Extract the [X, Y] coordinate from the center of the cell holding the provided text.  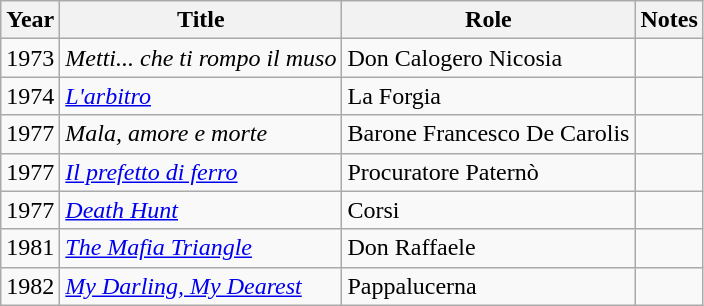
1974 [30, 96]
Role [488, 20]
1981 [30, 248]
Death Hunt [201, 210]
My Darling, My Dearest [201, 286]
Title [201, 20]
L'arbitro [201, 96]
Corsi [488, 210]
The Mafia Triangle [201, 248]
Mala, amore e morte [201, 134]
Barone Francesco De Carolis [488, 134]
Pappalucerna [488, 286]
Procuratore Paternò [488, 172]
Don Calogero Nicosia [488, 58]
La Forgia [488, 96]
Notes [669, 20]
1973 [30, 58]
1982 [30, 286]
Il prefetto di ferro [201, 172]
Year [30, 20]
Don Raffaele [488, 248]
Metti... che ti rompo il muso [201, 58]
